For the text-containing cell, return its midpoint in [x, y] coordinate format. 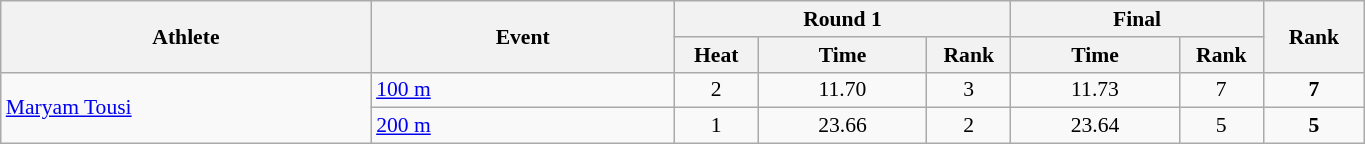
200 m [522, 126]
11.73 [1095, 90]
100 m [522, 90]
Heat [716, 55]
Athlete [186, 36]
Final [1138, 19]
Maryam Tousi [186, 108]
Round 1 [842, 19]
Event [522, 36]
3 [969, 90]
23.66 [842, 126]
1 [716, 126]
23.64 [1095, 126]
11.70 [842, 90]
